Determine the (X, Y) coordinate at the center of the cell enclosing the given text.  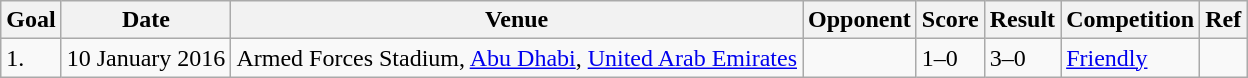
Date (146, 20)
Result (1022, 20)
Friendly (1130, 58)
Goal (31, 20)
Venue (517, 20)
Armed Forces Stadium, Abu Dhabi, United Arab Emirates (517, 58)
Score (950, 20)
1. (31, 58)
10 January 2016 (146, 58)
3–0 (1022, 58)
Opponent (859, 20)
Competition (1130, 20)
1–0 (950, 58)
Ref (1224, 20)
